Search for the cell housing the specified text and yield its (x, y) center coordinate. 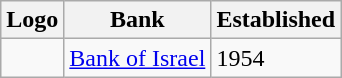
Logo (32, 20)
Established (276, 20)
1954 (276, 58)
Bank of Israel (138, 58)
Bank (138, 20)
